Identify which cell holds the provided text, then report its (x, y) central coordinate. 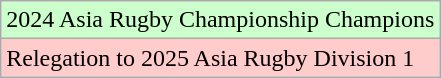
2024 Asia Rugby Championship Champions (220, 20)
Relegation to 2025 Asia Rugby Division 1 (220, 58)
